Identify which cell holds the provided text, then report its [X, Y] central coordinate. 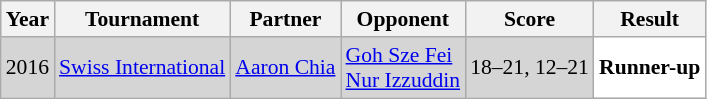
Year [28, 19]
Goh Sze Fei Nur Izzuddin [402, 68]
Score [530, 19]
Aaron Chia [285, 68]
Result [650, 19]
2016 [28, 68]
Partner [285, 19]
18–21, 12–21 [530, 68]
Opponent [402, 19]
Swiss International [142, 68]
Runner-up [650, 68]
Tournament [142, 19]
